Pinpoint the cell where the given text exists, returning its (X, Y) midpoint coordinate. 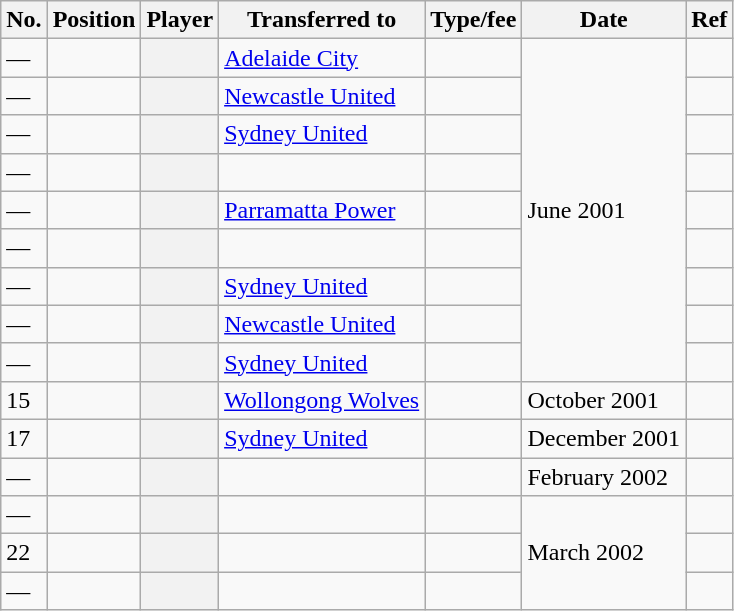
22 (24, 553)
17 (24, 438)
December 2001 (604, 438)
February 2002 (604, 477)
Position (94, 20)
June 2001 (604, 210)
15 (24, 400)
Parramatta Power (322, 210)
Transferred to (322, 20)
March 2002 (604, 553)
Player (180, 20)
Adelaide City (322, 58)
October 2001 (604, 400)
Type/fee (474, 20)
No. (24, 20)
Date (604, 20)
Wollongong Wolves (322, 400)
Ref (710, 20)
